Scan for the cell matching the given text and deliver its [X, Y] coordinate at center. 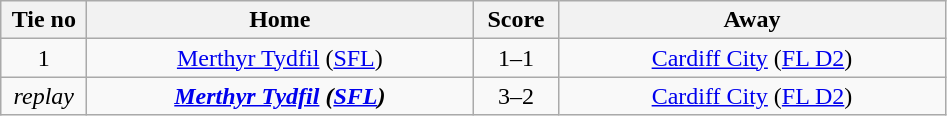
1–1 [516, 58]
Score [516, 20]
Home [280, 20]
replay [44, 96]
3–2 [516, 96]
Tie no [44, 20]
1 [44, 58]
Away [752, 20]
